Extract the (X, Y) coordinate from the center of the cell holding the provided text.  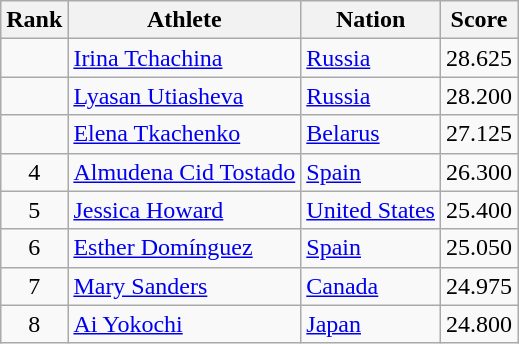
7 (34, 286)
28.625 (478, 58)
Jessica Howard (184, 210)
Almudena Cid Tostado (184, 172)
24.800 (478, 324)
Rank (34, 20)
8 (34, 324)
25.400 (478, 210)
6 (34, 248)
Irina Tchachina (184, 58)
Athlete (184, 20)
Canada (371, 286)
Mary Sanders (184, 286)
Lyasan Utiasheva (184, 96)
Esther Domínguez (184, 248)
5 (34, 210)
26.300 (478, 172)
Score (478, 20)
24.975 (478, 286)
Nation (371, 20)
25.050 (478, 248)
Elena Tkachenko (184, 134)
Ai Yokochi (184, 324)
27.125 (478, 134)
United States (371, 210)
Japan (371, 324)
4 (34, 172)
28.200 (478, 96)
Belarus (371, 134)
